From the cell containing the given text, extract its center point as (x, y) coordinate. 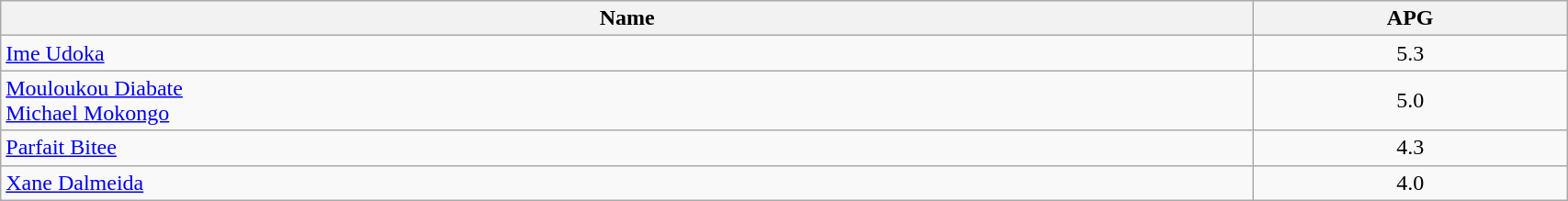
4.0 (1411, 183)
Xane Dalmeida (627, 183)
5.3 (1411, 53)
4.3 (1411, 148)
5.0 (1411, 101)
Parfait Bitee (627, 148)
Name (627, 18)
APG (1411, 18)
Ime Udoka (627, 53)
Mouloukou Diabate Michael Mokongo (627, 101)
